Return (X, Y) of the center of cell containing provided text 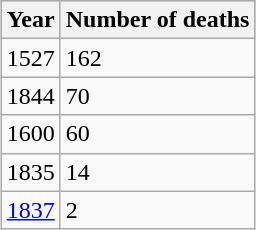
1844 (30, 96)
1600 (30, 134)
70 (158, 96)
1835 (30, 172)
Year (30, 20)
2 (158, 210)
60 (158, 134)
Number of deaths (158, 20)
162 (158, 58)
1527 (30, 58)
1837 (30, 210)
14 (158, 172)
